Return [x, y] of the center of cell containing provided text 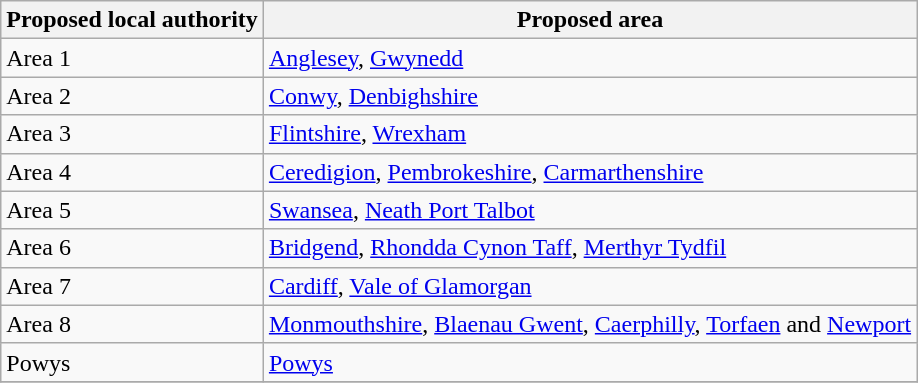
Proposed local authority [132, 20]
Area 4 [132, 172]
Swansea, Neath Port Talbot [590, 210]
Area 6 [132, 248]
Area 8 [132, 324]
Area 1 [132, 58]
Area 2 [132, 96]
Area 3 [132, 134]
Flintshire, Wrexham [590, 134]
Monmouthshire, Blaenau Gwent, Caerphilly, Torfaen and Newport [590, 324]
Anglesey, Gwynedd [590, 58]
Cardiff, Vale of Glamorgan [590, 286]
Area 7 [132, 286]
Area 5 [132, 210]
Bridgend, Rhondda Cynon Taff, Merthyr Tydfil [590, 248]
Ceredigion, Pembrokeshire, Carmarthenshire [590, 172]
Conwy, Denbighshire [590, 96]
Proposed area [590, 20]
